Extract the [x, y] coordinate from the center of the cell holding the provided text.  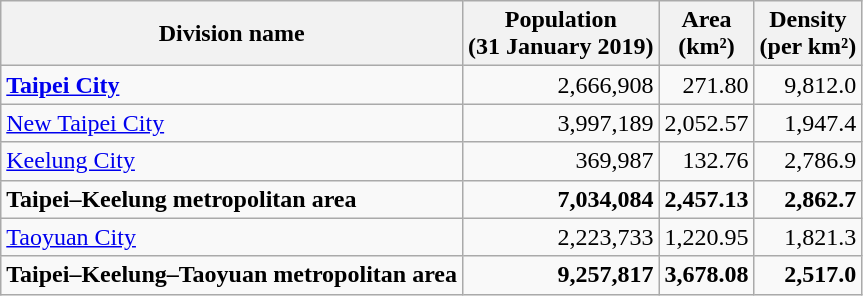
2,223,733 [561, 237]
Density(per km²) [808, 34]
132.76 [706, 161]
Division name [232, 34]
Taipei–Keelung–Taoyuan metropolitan area [232, 275]
2,457.13 [706, 199]
Keelung City [232, 161]
2,666,908 [561, 85]
7,034,084 [561, 199]
New Taipei City [232, 123]
2,862.7 [808, 199]
2,786.9 [808, 161]
9,257,817 [561, 275]
3,678.08 [706, 275]
Taipei–Keelung metropolitan area [232, 199]
369,987 [561, 161]
1,821.3 [808, 237]
Population(31 January 2019) [561, 34]
271.80 [706, 85]
3,997,189 [561, 123]
Area(km²) [706, 34]
1,947.4 [808, 123]
Taipei City [232, 85]
Taoyuan City [232, 237]
2,052.57 [706, 123]
9,812.0 [808, 85]
2,517.0 [808, 275]
1,220.95 [706, 237]
